Extract the (x, y) coordinate from the center of the cell holding the provided text.  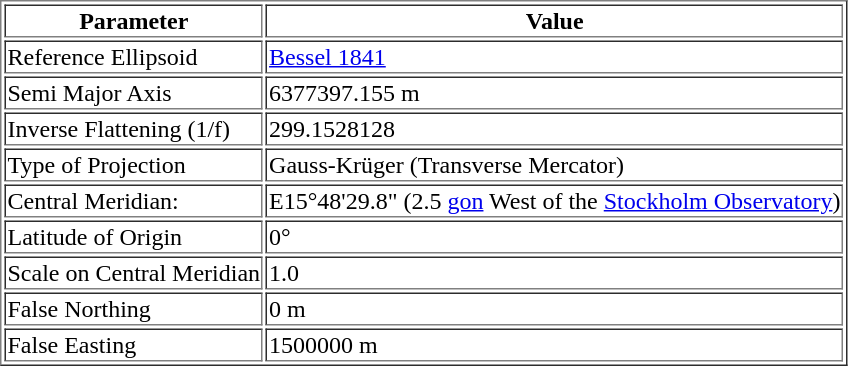
Semi Major Axis (134, 92)
Central Meridian: (134, 200)
False Northing (134, 308)
Parameter (134, 20)
6377397.155 m (554, 92)
299.1528128 (554, 128)
1.0 (554, 272)
Inverse Flattening (1/f) (134, 128)
Bessel 1841 (554, 56)
1500000 m (554, 344)
E15°48'29.8" (2.5 gon West of the Stockholm Observatory) (554, 200)
Reference Ellipsoid (134, 56)
False Easting (134, 344)
Value (554, 20)
0 m (554, 308)
Gauss-Krüger (Transverse Mercator) (554, 164)
Scale on Central Meridian (134, 272)
0° (554, 236)
Type of Projection (134, 164)
Latitude of Origin (134, 236)
